Capture the cell that displays the provided text and extract its [x, y] central coordinate. 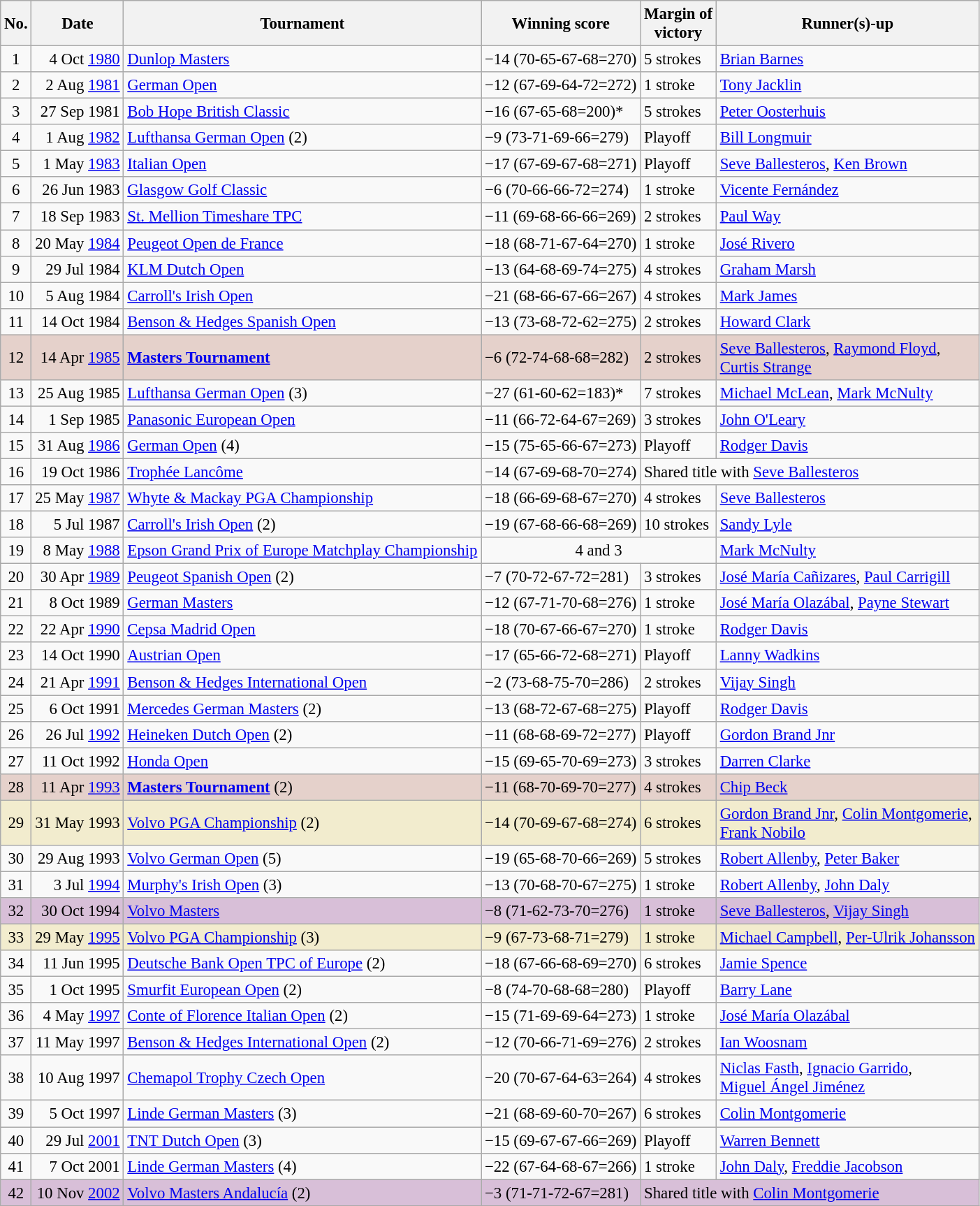
Shared title with Colin Montgomerie [810, 1193]
José María Olazábal [847, 1016]
−18 (68-71-67-64=270) [561, 243]
Mark McNulty [847, 551]
25 May 1987 [78, 498]
−15 (69-67-67-66=269) [561, 1140]
Lanny Wadkins [847, 656]
−19 (65-68-70-66=269) [561, 859]
Robert Allenby, John Daly [847, 885]
Volvo German Open (5) [302, 859]
Volvo Masters Andalucía (2) [302, 1193]
Vijay Singh [847, 682]
8 May 1988 [78, 551]
−12 (70-66-71-69=276) [561, 1042]
Benson & Hedges International Open (2) [302, 1042]
30 [16, 859]
Michael Campbell, Per-Ulrik Johansson [847, 938]
KLM Dutch Open [302, 269]
−17 (65-66-72-68=271) [561, 656]
José María Cañizares, Paul Carrigill [847, 577]
−11 (68-70-69-70=277) [561, 787]
34 [16, 964]
Winning score [561, 24]
17 [16, 498]
1 [16, 59]
−2 (73-68-75-70=286) [561, 682]
No. [16, 24]
Volvo PGA Championship (3) [302, 938]
22 [16, 630]
4 Oct 1980 [78, 59]
−9 (73-71-69-66=279) [561, 138]
7 [16, 217]
31 May 1993 [78, 823]
Trophée Lancôme [302, 472]
Lufthansa German Open (2) [302, 138]
−16 (67-65-68=200)* [561, 112]
Gordon Brand Jnr [847, 734]
8 Oct 1989 [78, 603]
4 May 1997 [78, 1016]
14 Oct 1984 [78, 321]
Brian Barnes [847, 59]
German Open (4) [302, 446]
Lufthansa German Open (3) [302, 393]
8 [16, 243]
29 [16, 823]
6 [16, 191]
11 Jun 1995 [78, 964]
2 Aug 1981 [78, 85]
Peugeot Spanish Open (2) [302, 577]
−8 (71-62-73-70=276) [561, 911]
22 Apr 1990 [78, 630]
11 [16, 321]
37 [16, 1042]
−18 (67-66-68-69=270) [561, 964]
32 [16, 911]
José María Olazábal, Payne Stewart [847, 603]
−18 (66-69-68-67=270) [561, 498]
Barry Lane [847, 990]
10 Nov 2002 [78, 1193]
Howard Clark [847, 321]
14 [16, 419]
16 [16, 472]
−14 (70-69-67-68=274) [561, 823]
Peugeot Open de France [302, 243]
−6 (72-74-68-68=282) [561, 358]
11 Apr 1993 [78, 787]
−27 (61-60-62=183)* [561, 393]
19 [16, 551]
German Masters [302, 603]
−21 (68-66-67-66=267) [561, 296]
−21 (68-69-60-70=267) [561, 1114]
−6 (70-66-66-72=274) [561, 191]
2 [16, 85]
José Rivero [847, 243]
Darren Clarke [847, 761]
John Daly, Freddie Jacobson [847, 1166]
10 [16, 296]
33 [16, 938]
Tony Jacklin [847, 85]
Volvo PGA Championship (2) [302, 823]
Jamie Spence [847, 964]
Chip Beck [847, 787]
Seve Ballesteros, Vijay Singh [847, 911]
Bob Hope British Classic [302, 112]
−7 (70-72-67-72=281) [561, 577]
Runner(s)-up [847, 24]
28 [16, 787]
42 [16, 1193]
Murphy's Irish Open (3) [302, 885]
−19 (67-68-66-68=269) [561, 525]
5 Aug 1984 [78, 296]
24 [16, 682]
Mercedes German Masters (2) [302, 709]
−3 (71-71-72-67=281) [561, 1193]
20 [16, 577]
Shared title with Seve Ballesteros [810, 472]
Niclas Fasth, Ignacio Garrido, Miguel Ángel Jiménez [847, 1077]
7 strokes [679, 393]
Gordon Brand Jnr, Colin Montgomerie, Frank Nobilo [847, 823]
26 Jul 1992 [78, 734]
Bill Longmuir [847, 138]
18 Sep 1983 [78, 217]
5 Jul 1987 [78, 525]
Mark James [847, 296]
Panasonic European Open [302, 419]
−11 (69-68-66-66=269) [561, 217]
Carroll's Irish Open (2) [302, 525]
12 [16, 358]
−13 (68-72-67-68=275) [561, 709]
−13 (70-68-70-67=275) [561, 885]
Volvo Masters [302, 911]
−11 (68-68-69-72=277) [561, 734]
Glasgow Golf Classic [302, 191]
Smurfit European Open (2) [302, 990]
26 Jun 1983 [78, 191]
4 and 3 [599, 551]
5 [16, 164]
Warren Bennett [847, 1140]
27 Sep 1981 [78, 112]
Benson & Hedges International Open [302, 682]
1 Aug 1982 [78, 138]
23 [16, 656]
25 [16, 709]
20 May 1984 [78, 243]
21 Apr 1991 [78, 682]
Whyte & Mackay PGA Championship [302, 498]
13 [16, 393]
10 strokes [679, 525]
Cepsa Madrid Open [302, 630]
3 [16, 112]
1 May 1983 [78, 164]
29 Jul 2001 [78, 1140]
Italian Open [302, 164]
Ian Woosnam [847, 1042]
Seve Ballesteros, Ken Brown [847, 164]
29 May 1995 [78, 938]
Dunlop Masters [302, 59]
−14 (70-65-67-68=270) [561, 59]
Carroll's Irish Open [302, 296]
11 Oct 1992 [78, 761]
Linde German Masters (3) [302, 1114]
5 Oct 1997 [78, 1114]
Linde German Masters (4) [302, 1166]
Paul Way [847, 217]
−14 (67-69-68-70=274) [561, 472]
31 [16, 885]
−12 (67-69-64-72=272) [561, 85]
Date [78, 24]
−15 (75-65-66-67=273) [561, 446]
German Open [302, 85]
St. Mellion Timeshare TPC [302, 217]
Benson & Hedges Spanish Open [302, 321]
−18 (70-67-66-67=270) [561, 630]
−8 (74-70-68-68=280) [561, 990]
TNT Dutch Open (3) [302, 1140]
Honda Open [302, 761]
Seve Ballesteros, Raymond Floyd, Curtis Strange [847, 358]
3 Jul 1994 [78, 885]
25 Aug 1985 [78, 393]
30 Apr 1989 [78, 577]
Masters Tournament [302, 358]
Robert Allenby, Peter Baker [847, 859]
Peter Oosterhuis [847, 112]
Colin Montgomerie [847, 1114]
Vicente Fernández [847, 191]
Tournament [302, 24]
Graham Marsh [847, 269]
Margin ofvictory [679, 24]
38 [16, 1077]
31 Aug 1986 [78, 446]
−9 (67-73-68-71=279) [561, 938]
Masters Tournament (2) [302, 787]
Deutsche Bank Open TPC of Europe (2) [302, 964]
John O'Leary [847, 419]
27 [16, 761]
1 Sep 1985 [78, 419]
19 Oct 1986 [78, 472]
14 Oct 1990 [78, 656]
35 [16, 990]
−17 (67-69-67-68=271) [561, 164]
Conte of Florence Italian Open (2) [302, 1016]
26 [16, 734]
−13 (64-68-69-74=275) [561, 269]
40 [16, 1140]
Michael McLean, Mark McNulty [847, 393]
14 Apr 1985 [78, 358]
11 May 1997 [78, 1042]
29 Aug 1993 [78, 859]
−15 (69-65-70-69=273) [561, 761]
41 [16, 1166]
29 Jul 1984 [78, 269]
Epson Grand Prix of Europe Matchplay Championship [302, 551]
1 Oct 1995 [78, 990]
Chemapol Trophy Czech Open [302, 1077]
−13 (73-68-72-62=275) [561, 321]
21 [16, 603]
10 Aug 1997 [78, 1077]
6 Oct 1991 [78, 709]
−15 (71-69-69-64=273) [561, 1016]
7 Oct 2001 [78, 1166]
4 [16, 138]
Austrian Open [302, 656]
9 [16, 269]
36 [16, 1016]
Seve Ballesteros [847, 498]
39 [16, 1114]
−22 (67-64-68-67=266) [561, 1166]
−20 (70-67-64-63=264) [561, 1077]
15 [16, 446]
Sandy Lyle [847, 525]
18 [16, 525]
−12 (67-71-70-68=276) [561, 603]
Heineken Dutch Open (2) [302, 734]
−11 (66-72-64-67=269) [561, 419]
30 Oct 1994 [78, 911]
